For the text-containing cell, return its midpoint in [X, Y] coordinate format. 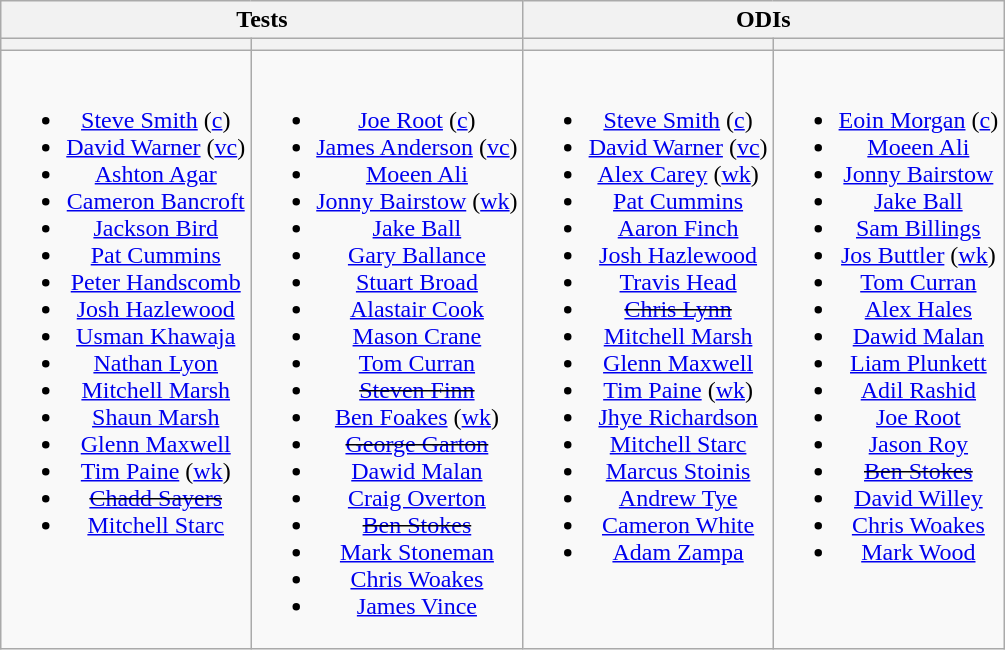
Tests [262, 20]
ODIs [764, 20]
